Search for the cell housing the specified text and yield its [X, Y] center coordinate. 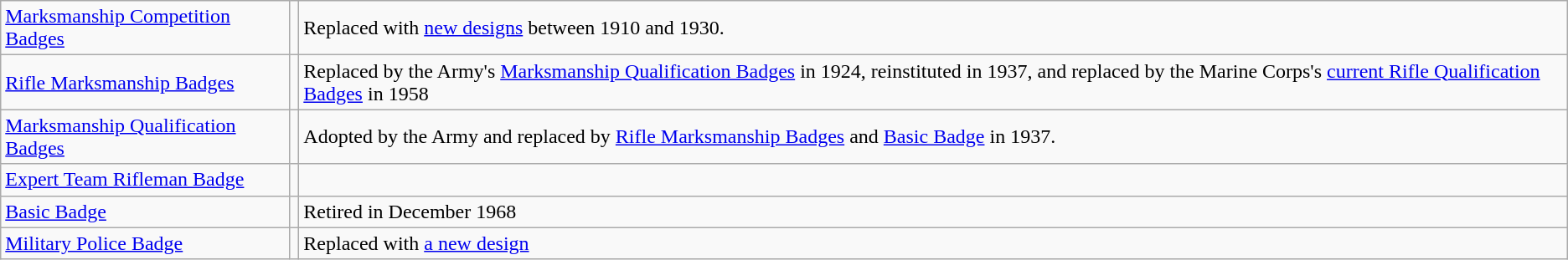
Marksmanship Competition Badges [146, 28]
Basic Badge [146, 212]
Adopted by the Army and replaced by Rifle Marksmanship Badges and Basic Badge in 1937. [933, 137]
Marksmanship Qualification Badges [146, 137]
Replaced with a new design [933, 243]
Expert Team Rifleman Badge [146, 180]
Replaced with new designs between 1910 and 1930. [933, 28]
Military Police Badge [146, 243]
Retired in December 1968 [933, 212]
Rifle Marksmanship Badges [146, 82]
